Scan for the cell matching the given text and deliver its [x, y] coordinate at center. 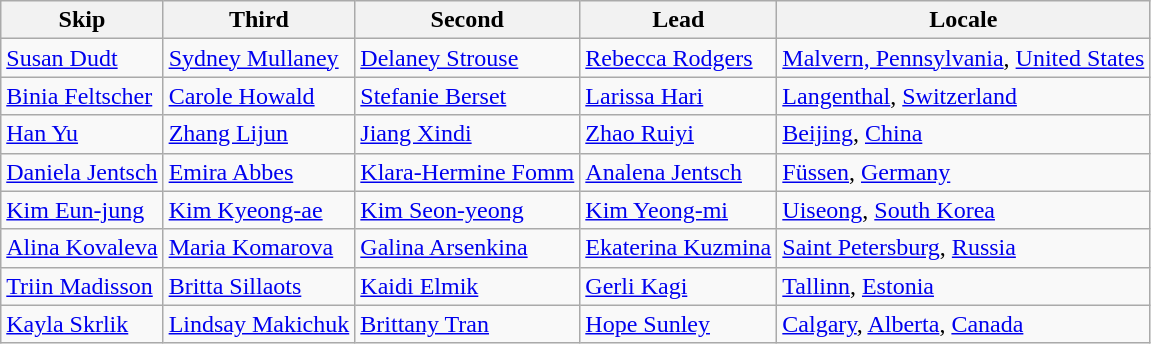
Saint Petersburg, Russia [964, 248]
Kayla Skrlik [82, 324]
Füssen, Germany [964, 172]
Delaney Strouse [468, 58]
Second [468, 20]
Galina Arsenkina [468, 248]
Maria Komarova [259, 248]
Triin Madisson [82, 286]
Carole Howald [259, 96]
Kaidi Elmik [468, 286]
Zhao Ruiyi [678, 134]
Langenthal, Switzerland [964, 96]
Lindsay Makichuk [259, 324]
Malvern, Pennsylvania, United States [964, 58]
Klara-Hermine Fomm [468, 172]
Ekaterina Kuzmina [678, 248]
Beijing, China [964, 134]
Third [259, 20]
Britta Sillaots [259, 286]
Gerli Kagi [678, 286]
Hope Sunley [678, 324]
Zhang Lijun [259, 134]
Stefanie Berset [468, 96]
Skip [82, 20]
Jiang Xindi [468, 134]
Han Yu [82, 134]
Kim Eun-jung [82, 210]
Kim Yeong-mi [678, 210]
Kim Seon-yeong [468, 210]
Kim Kyeong-ae [259, 210]
Rebecca Rodgers [678, 58]
Analena Jentsch [678, 172]
Sydney Mullaney [259, 58]
Locale [964, 20]
Binia Feltscher [82, 96]
Lead [678, 20]
Susan Dudt [82, 58]
Alina Kovaleva [82, 248]
Calgary, Alberta, Canada [964, 324]
Daniela Jentsch [82, 172]
Brittany Tran [468, 324]
Tallinn, Estonia [964, 286]
Emira Abbes [259, 172]
Uiseong, South Korea [964, 210]
Larissa Hari [678, 96]
